Return the (x, y) coordinate for the center point of the cell that contains the specified text.  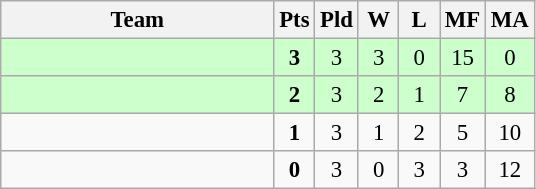
Team (138, 20)
Pld (337, 20)
10 (510, 133)
MF (463, 20)
5 (463, 133)
8 (510, 95)
W (378, 20)
12 (510, 170)
Pts (294, 20)
15 (463, 58)
MA (510, 20)
7 (463, 95)
L (420, 20)
